From the cell containing the given text, extract its center point as (x, y) coordinate. 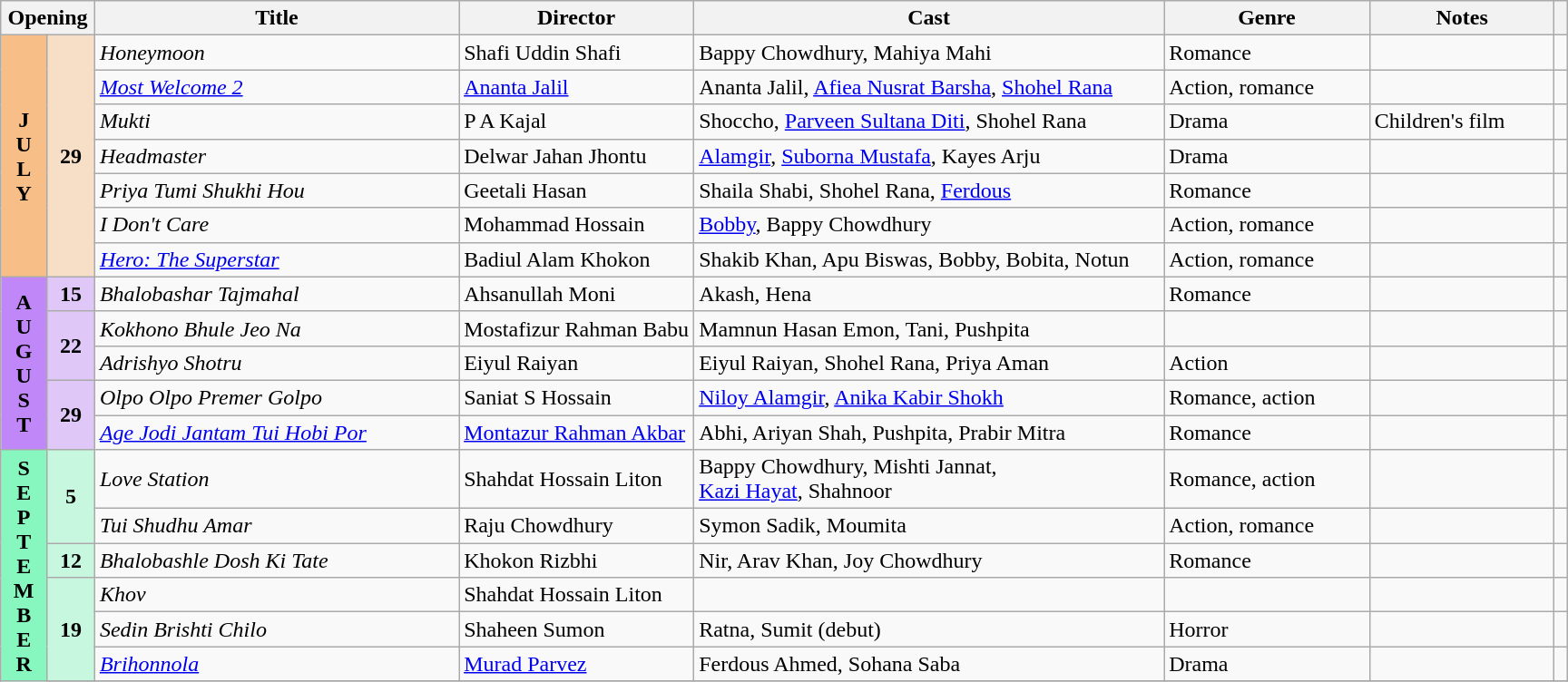
Sedin Brishti Chilo (276, 629)
Director (577, 18)
Khokon Rizbhi (577, 560)
Eiyul Raiyan, Shohel Rana, Priya Aman (929, 363)
Shafi Uddin Shafi (577, 53)
Murad Parvez (577, 664)
Mukti (276, 122)
Headmaster (276, 156)
Nir, Arav Khan, Joy Chowdhury (929, 560)
Opening (48, 18)
Honeymoon (276, 53)
Shaila Shabi, Shohel Rana, Ferdous (929, 190)
22 (71, 346)
Shaheen Sumon (577, 629)
Olpo Olpo Premer Golpo (276, 397)
Montazur Rahman Akbar (577, 433)
Delwar Jahan Jhontu (577, 156)
Adrishyo Shotru (276, 363)
Abhi, Ariyan Shah, Pushpita, Prabir Mitra (929, 433)
Shoccho, Parveen Sultana Diti, Shohel Rana (929, 122)
Love Station (276, 479)
Bhalobashar Tajmahal (276, 294)
Saniat S Hossain (577, 397)
Children's film (1462, 122)
Ratna, Sumit (debut) (929, 629)
Tui Shudhu Amar (276, 526)
Title (276, 18)
Ferdous Ahmed, Sohana Saba (929, 664)
Khov (276, 595)
Notes (1462, 18)
19 (71, 629)
12 (71, 560)
Bappy Chowdhury, Mahiya Mahi (929, 53)
Priya Tumi Shukhi Hou (276, 190)
SEPTEMBER (24, 566)
Mostafizur Rahman Babu (577, 328)
Alamgir, Suborna Mustafa, Kayes Arju (929, 156)
15 (71, 294)
Raju Chowdhury (577, 526)
Akash, Hena (929, 294)
Niloy Alamgir, Anika Kabir Shokh (929, 397)
Ananta Jalil (577, 87)
Bhalobashle Dosh Ki Tate (276, 560)
JULY (24, 156)
Action (1267, 363)
Kokhono Bhule Jeo Na (276, 328)
Brihonnola (276, 664)
I Don't Care (276, 225)
Most Welcome 2 (276, 87)
Ananta Jalil, Afiea Nusrat Barsha, Shohel Rana (929, 87)
Symon Sadik, Moumita (929, 526)
Ahsanullah Moni (577, 294)
Bobby, Bappy Chowdhury (929, 225)
Mamnun Hasan Emon, Tani, Pushpita (929, 328)
Horror (1267, 629)
Geetali Hasan (577, 190)
Badiul Alam Khokon (577, 259)
5 (71, 497)
Eiyul Raiyan (577, 363)
Bappy Chowdhury, Mishti Jannat,Kazi Hayat, Shahnoor (929, 479)
AUGUST (24, 363)
Mohammad Hossain (577, 225)
Genre (1267, 18)
P A Kajal (577, 122)
Cast (929, 18)
Hero: The Superstar (276, 259)
Age Jodi Jantam Tui Hobi Por (276, 433)
Shakib Khan, Apu Biswas, Bobby, Bobita, Notun (929, 259)
